Pinpoint the cell where the given text exists, returning its [x, y] midpoint coordinate. 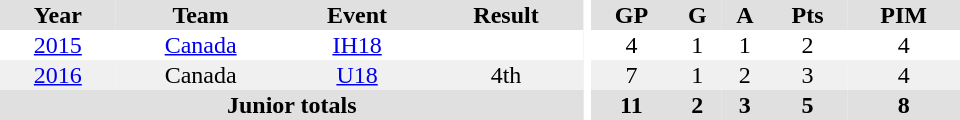
Result [506, 15]
4th [506, 75]
Year [58, 15]
U18 [358, 75]
Team [201, 15]
Event [358, 15]
IH18 [358, 45]
5 [808, 105]
8 [904, 105]
Junior totals [292, 105]
G [698, 15]
2015 [58, 45]
11 [631, 105]
GP [631, 15]
A [745, 15]
Pts [808, 15]
PIM [904, 15]
7 [631, 75]
2016 [58, 75]
